Output the (x, y) coordinate of the center of the cell containing the given text.  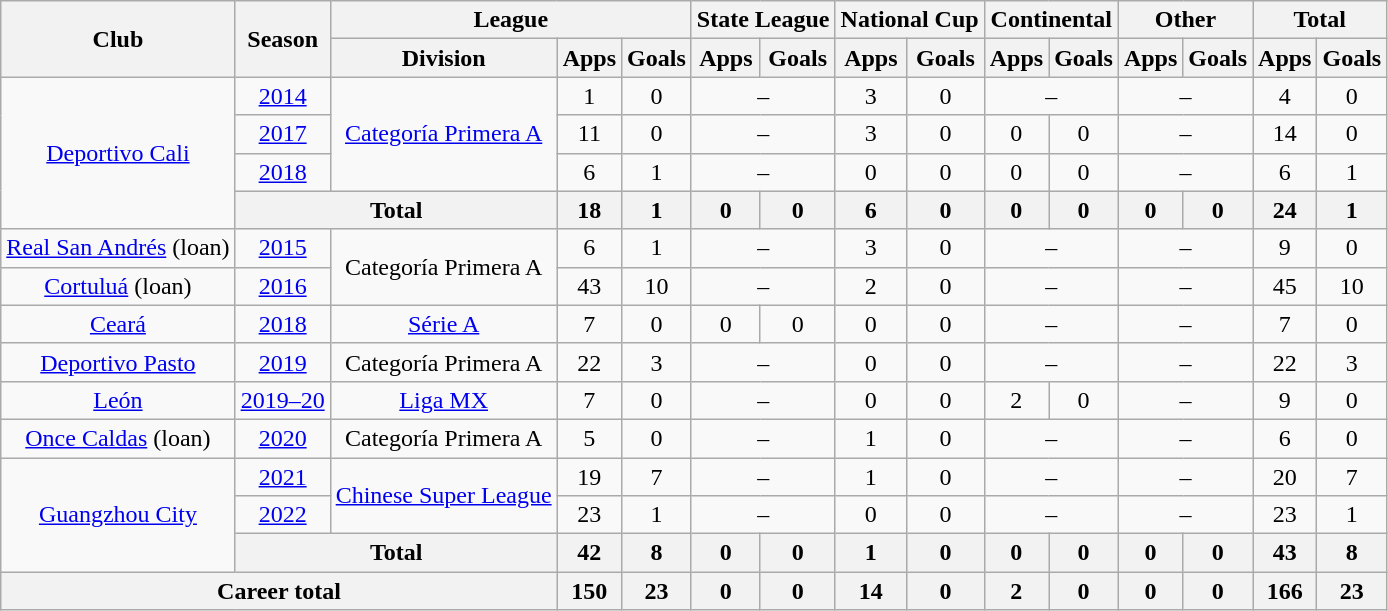
2021 (282, 477)
18 (589, 210)
2019–20 (282, 400)
Ceará (118, 324)
4 (1285, 96)
Once Caldas (loan) (118, 438)
2022 (282, 515)
Guangzhou City (118, 515)
Other (1185, 20)
2016 (282, 286)
León (118, 400)
Continental (1051, 20)
42 (589, 553)
Career total (279, 591)
2015 (282, 248)
11 (589, 134)
2017 (282, 134)
League (510, 20)
State League (763, 20)
2014 (282, 96)
Club (118, 39)
2020 (282, 438)
Deportivo Pasto (118, 362)
Deportivo Cali (118, 153)
20 (1285, 477)
National Cup (910, 20)
150 (589, 591)
Chinese Super League (444, 496)
5 (589, 438)
2019 (282, 362)
Division (444, 58)
Season (282, 39)
Série A (444, 324)
19 (589, 477)
45 (1285, 286)
Cortuluá (loan) (118, 286)
166 (1285, 591)
Liga MX (444, 400)
Real San Andrés (loan) (118, 248)
24 (1285, 210)
